Capture the cell that displays the provided text and extract its (X, Y) central coordinate. 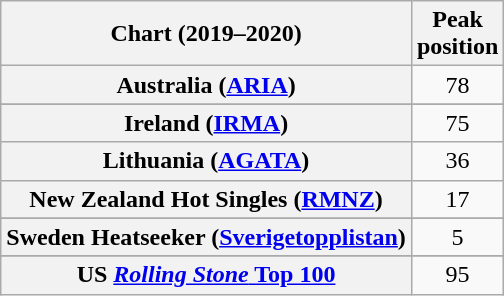
17 (457, 199)
5 (457, 237)
Chart (2019–2020) (206, 34)
78 (457, 85)
36 (457, 161)
Ireland (IRMA) (206, 123)
95 (457, 275)
Lithuania (AGATA) (206, 161)
Peakposition (457, 34)
75 (457, 123)
Sweden Heatseeker (Sverigetopplistan) (206, 237)
US Rolling Stone Top 100 (206, 275)
Australia (ARIA) (206, 85)
New Zealand Hot Singles (RMNZ) (206, 199)
